Return [x, y] of the center of cell containing provided text 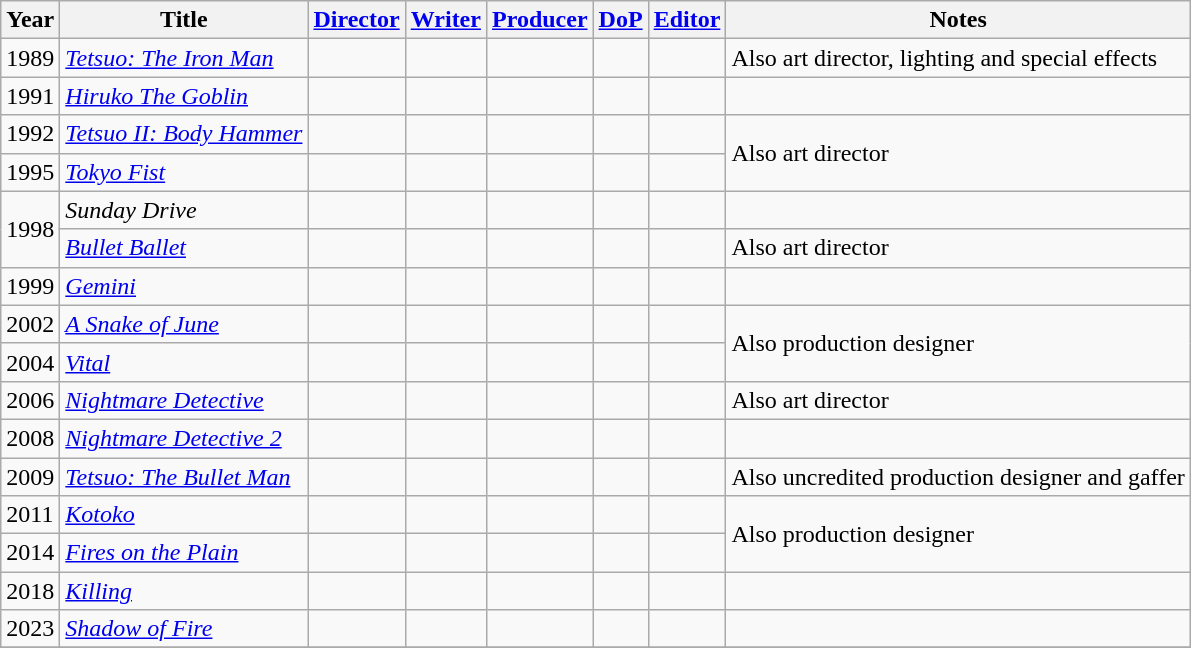
Bullet Ballet [184, 248]
1999 [30, 286]
Director [356, 20]
Tokyo Fist [184, 172]
Sunday Drive [184, 210]
2011 [30, 515]
Editor [687, 20]
Also uncredited production designer and gaffer [958, 477]
2006 [30, 400]
Gemini [184, 286]
Vital [184, 362]
2002 [30, 324]
Nightmare Detective 2 [184, 438]
DoP [620, 20]
Writer [446, 20]
2004 [30, 362]
Producer [540, 20]
2009 [30, 477]
Tetsuo: The Bullet Man [184, 477]
Year [30, 20]
Shadow of Fire [184, 629]
2008 [30, 438]
Title [184, 20]
1989 [30, 58]
Also art director, lighting and special effects [958, 58]
1998 [30, 229]
Hiruko The Goblin [184, 96]
1991 [30, 96]
2023 [30, 629]
1995 [30, 172]
A Snake of June [184, 324]
2018 [30, 591]
Tetsuo II: Body Hammer [184, 134]
Killing [184, 591]
2014 [30, 553]
Kotoko [184, 515]
Notes [958, 20]
Nightmare Detective [184, 400]
1992 [30, 134]
Tetsuo: The Iron Man [184, 58]
Fires on the Plain [184, 553]
